Provide the [x, y] coordinate of the cell's center where the given text is located.  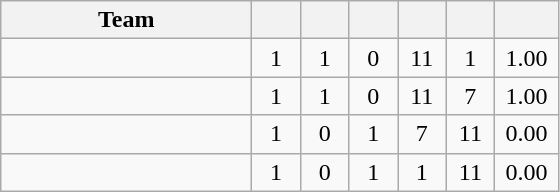
Team [126, 20]
